Identify which cell holds the provided text, then report its (x, y) central coordinate. 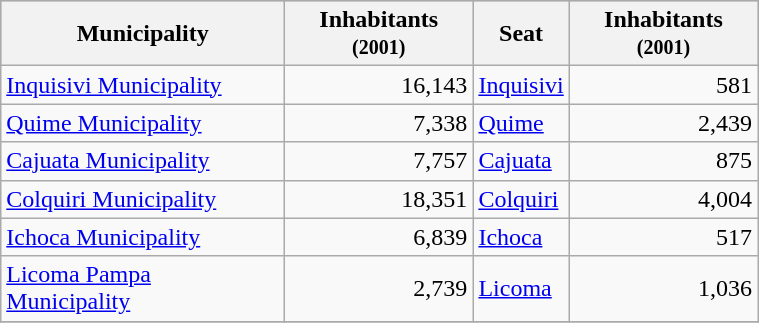
Quime Municipality (143, 123)
Municipality (143, 34)
6,839 (379, 237)
Ichoca Municipality (143, 237)
16,143 (379, 85)
Cajuata Municipality (143, 161)
Colquiri Municipality (143, 199)
Licoma (521, 288)
Quime (521, 123)
7,757 (379, 161)
Ichoca (521, 237)
7,338 (379, 123)
875 (663, 161)
Cajuata (521, 161)
Seat (521, 34)
2,739 (379, 288)
18,351 (379, 199)
1,036 (663, 288)
Colquiri (521, 199)
581 (663, 85)
Licoma Pampa Municipality (143, 288)
2,439 (663, 123)
Inquisivi (521, 85)
517 (663, 237)
4,004 (663, 199)
Inquisivi Municipality (143, 85)
